Output the [X, Y] coordinate of the center of the cell containing the given text.  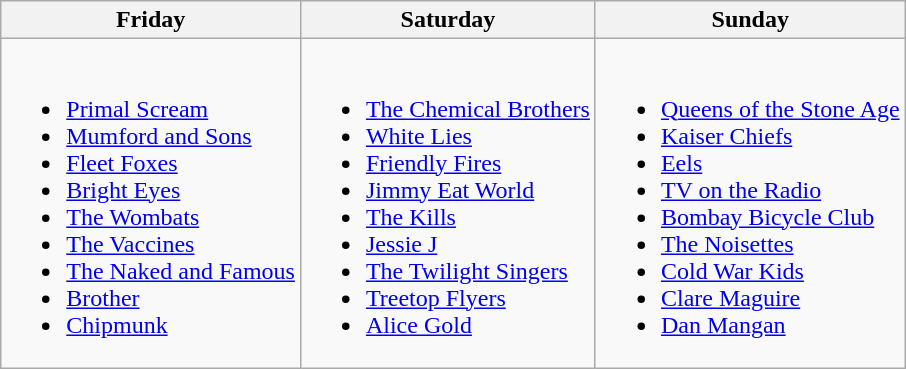
Friday [151, 20]
Sunday [750, 20]
The Chemical BrothersWhite LiesFriendly FiresJimmy Eat WorldThe KillsJessie JThe Twilight SingersTreetop FlyersAlice Gold [448, 204]
Saturday [448, 20]
Queens of the Stone AgeKaiser ChiefsEelsTV on the RadioBombay Bicycle ClubThe NoisettesCold War KidsClare MaguireDan Mangan [750, 204]
Primal ScreamMumford and SonsFleet FoxesBright EyesThe WombatsThe VaccinesThe Naked and FamousBrotherChipmunk [151, 204]
